Detect which cell encompasses the target text, then output its (x, y) center coordinate. 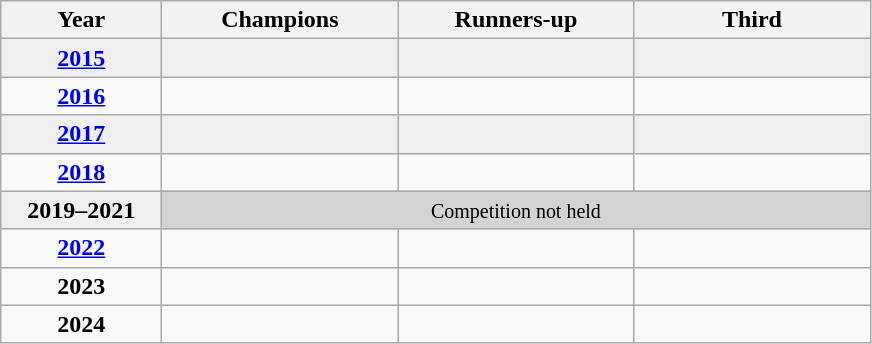
Third (752, 20)
2022 (82, 248)
2016 (82, 96)
Year (82, 20)
Champions (280, 20)
2019–2021 (82, 210)
Competition not held (516, 210)
2015 (82, 58)
2018 (82, 172)
2023 (82, 286)
2017 (82, 134)
Runners-up (516, 20)
2024 (82, 324)
